Return (x, y) of the center of cell containing provided text 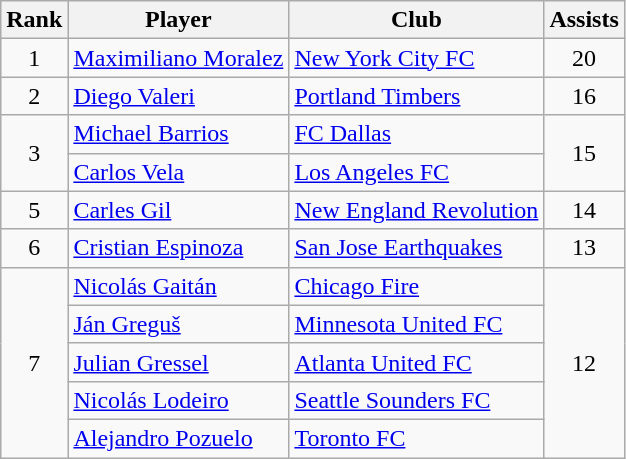
Michael Barrios (178, 134)
New England Revolution (416, 210)
Nicolás Lodeiro (178, 400)
San Jose Earthquakes (416, 248)
16 (584, 96)
13 (584, 248)
Toronto FC (416, 438)
Minnesota United FC (416, 324)
20 (584, 58)
5 (34, 210)
Nicolás Gaitán (178, 286)
2 (34, 96)
7 (34, 362)
Club (416, 20)
New York City FC (416, 58)
3 (34, 153)
Carles Gil (178, 210)
Alejandro Pozuelo (178, 438)
14 (584, 210)
Chicago Fire (416, 286)
Atlanta United FC (416, 362)
Julian Gressel (178, 362)
Player (178, 20)
15 (584, 153)
FC Dallas (416, 134)
Assists (584, 20)
Los Angeles FC (416, 172)
Portland Timbers (416, 96)
Rank (34, 20)
Maximiliano Moralez (178, 58)
6 (34, 248)
Ján Greguš (178, 324)
Diego Valeri (178, 96)
1 (34, 58)
Carlos Vela (178, 172)
Seattle Sounders FC (416, 400)
12 (584, 362)
Cristian Espinoza (178, 248)
